Capture the cell that displays the provided text and extract its (x, y) central coordinate. 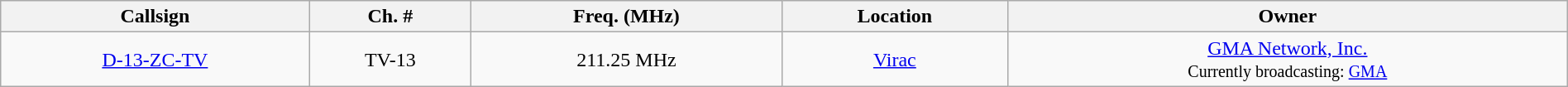
Owner (1287, 17)
TV-13 (390, 60)
Callsign (155, 17)
211.25 MHz (627, 60)
Location (895, 17)
Ch. # (390, 17)
Virac (895, 60)
D-13-ZC-TV (155, 60)
GMA Network, Inc.Currently broadcasting: GMA (1287, 60)
Freq. (MHz) (627, 17)
